Search for the cell housing the specified text and yield its [x, y] center coordinate. 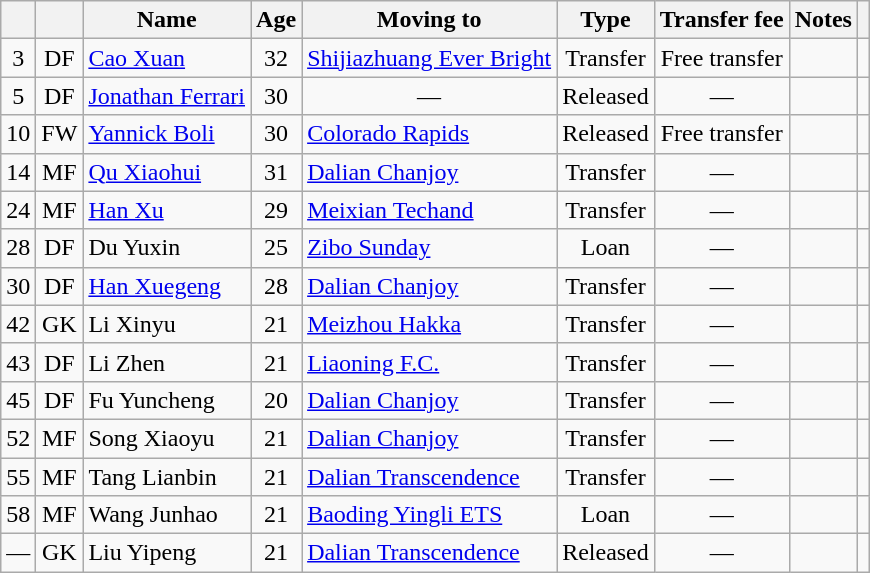
Han Xu [167, 210]
Han Xuegeng [167, 286]
Notes [823, 20]
Tang Lianbin [167, 477]
Baoding Yingli ETS [430, 515]
10 [18, 134]
42 [18, 324]
29 [276, 210]
Li Xinyu [167, 324]
Fu Yuncheng [167, 400]
24 [18, 210]
55 [18, 477]
Cao Xuan [167, 58]
Moving to [430, 20]
Du Yuxin [167, 248]
Li Zhen [167, 362]
Meizhou Hakka [430, 324]
FW [60, 134]
Meixian Techand [430, 210]
20 [276, 400]
3 [18, 58]
Liu Yipeng [167, 553]
5 [18, 96]
Colorado Rapids [430, 134]
31 [276, 172]
58 [18, 515]
25 [276, 248]
45 [18, 400]
Yannick Boli [167, 134]
Age [276, 20]
32 [276, 58]
Wang Junhao [167, 515]
Liaoning F.C. [430, 362]
Qu Xiaohui [167, 172]
52 [18, 438]
Zibo Sunday [430, 248]
Transfer fee [722, 20]
Name [167, 20]
43 [18, 362]
Type [606, 20]
Jonathan Ferrari [167, 96]
Shijiazhuang Ever Bright [430, 58]
14 [18, 172]
Song Xiaoyu [167, 438]
